Identify which cell holds the provided text, then report its (x, y) central coordinate. 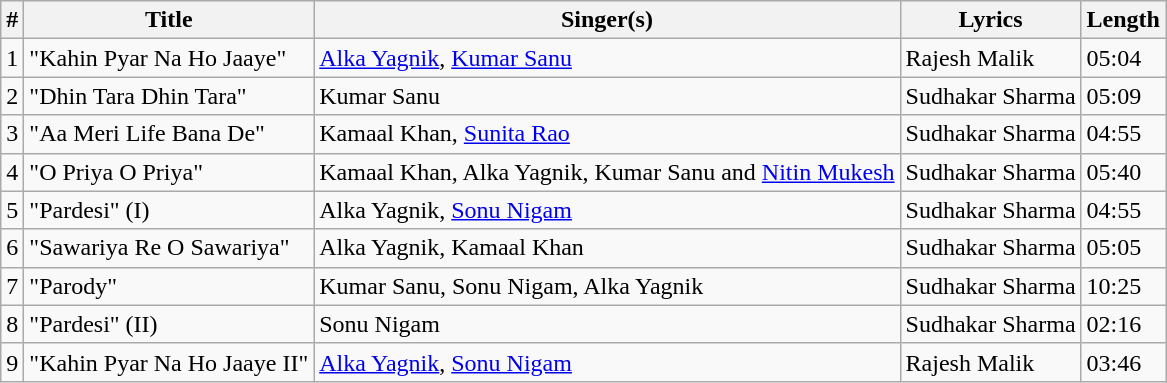
"Pardesi" (II) (169, 324)
Kamaal Khan, Alka Yagnik, Kumar Sanu and Nitin Mukesh (607, 172)
9 (12, 362)
8 (12, 324)
Sonu Nigam (607, 324)
"Kahin Pyar Na Ho Jaaye II" (169, 362)
"Dhin Tara Dhin Tara" (169, 96)
03:46 (1123, 362)
"Sawariya Re O Sawariya" (169, 248)
05:04 (1123, 58)
05:09 (1123, 96)
1 (12, 58)
2 (12, 96)
7 (12, 286)
Kumar Sanu, Sonu Nigam, Alka Yagnik (607, 286)
6 (12, 248)
Title (169, 20)
# (12, 20)
05:05 (1123, 248)
Length (1123, 20)
"Pardesi" (I) (169, 210)
3 (12, 134)
05:40 (1123, 172)
Alka Yagnik, Kamaal Khan (607, 248)
02:16 (1123, 324)
5 (12, 210)
"Kahin Pyar Na Ho Jaaye" (169, 58)
"Aa Meri Life Bana De" (169, 134)
"O Priya O Priya" (169, 172)
Lyrics (990, 20)
4 (12, 172)
Kamaal Khan, Sunita Rao (607, 134)
Alka Yagnik, Kumar Sanu (607, 58)
Kumar Sanu (607, 96)
10:25 (1123, 286)
Singer(s) (607, 20)
"Parody" (169, 286)
